Identify which cell holds the provided text, then report its (X, Y) central coordinate. 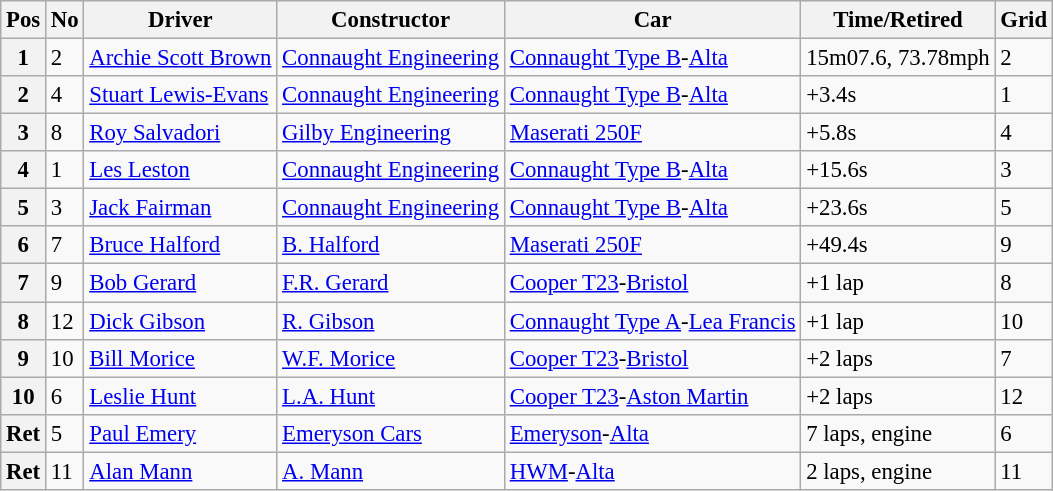
Grid (1024, 20)
L.A. Hunt (391, 396)
Gilby Engineering (391, 133)
Paul Emery (180, 433)
+49.4s (898, 245)
Pos (24, 20)
7 laps, engine (898, 433)
Driver (180, 20)
+15.6s (898, 170)
HWM-Alta (652, 471)
+5.8s (898, 133)
Emeryson-Alta (652, 433)
15m07.6, 73.78mph (898, 58)
Connaught Type A-Lea Francis (652, 321)
Alan Mann (180, 471)
Bob Gerard (180, 283)
Jack Fairman (180, 208)
W.F. Morice (391, 358)
Cooper T23-Aston Martin (652, 396)
B. Halford (391, 245)
Roy Salvadori (180, 133)
R. Gibson (391, 321)
A. Mann (391, 471)
Stuart Lewis-Evans (180, 95)
Dick Gibson (180, 321)
Les Leston (180, 170)
+3.4s (898, 95)
+23.6s (898, 208)
Bruce Halford (180, 245)
Car (652, 20)
No (65, 20)
F.R. Gerard (391, 283)
Archie Scott Brown (180, 58)
Time/Retired (898, 20)
Constructor (391, 20)
Emeryson Cars (391, 433)
Leslie Hunt (180, 396)
Bill Morice (180, 358)
2 laps, engine (898, 471)
